Search for the cell housing the specified text and yield its (X, Y) center coordinate. 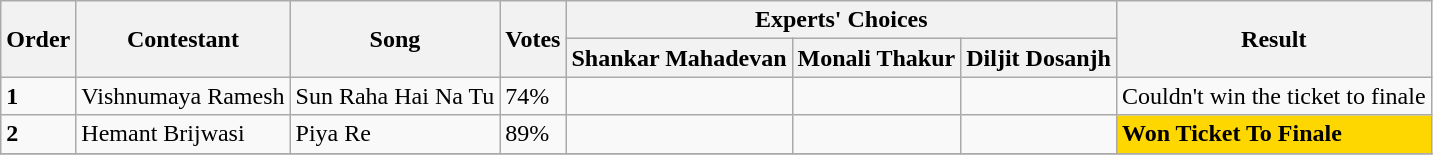
Piya Re (395, 134)
Vishnumaya Ramesh (183, 96)
Won Ticket To Finale (1274, 134)
89% (533, 134)
Experts' Choices (841, 20)
Monali Thakur (876, 58)
Diljit Dosanjh (1039, 58)
74% (533, 96)
Result (1274, 39)
Couldn't win the ticket to finale (1274, 96)
Votes (533, 39)
Song (395, 39)
2 (38, 134)
Order (38, 39)
Sun Raha Hai Na Tu (395, 96)
Shankar Mahadevan (679, 58)
Hemant Brijwasi (183, 134)
1 (38, 96)
Contestant (183, 39)
